Extract the (X, Y) coordinate from the center of the cell holding the provided text.  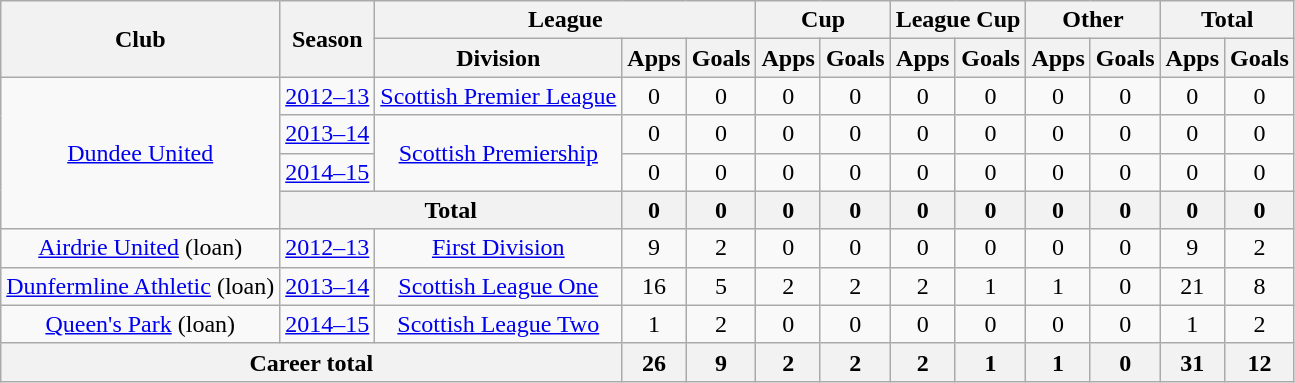
Season (328, 39)
Scottish League One (498, 286)
Cup (823, 20)
League (566, 20)
21 (1192, 286)
Airdrie United (loan) (140, 248)
League Cup (958, 20)
First Division (498, 248)
16 (654, 286)
Queen's Park (loan) (140, 324)
5 (721, 286)
12 (1260, 362)
Dundee United (140, 153)
Club (140, 39)
31 (1192, 362)
Scottish Premiership (498, 153)
Other (1093, 20)
Scottish League Two (498, 324)
8 (1260, 286)
Career total (312, 362)
Dunfermline Athletic (loan) (140, 286)
Division (498, 58)
26 (654, 362)
Scottish Premier League (498, 96)
